Find where the given text appears and provide that cell's center as [X, Y] coordinate. 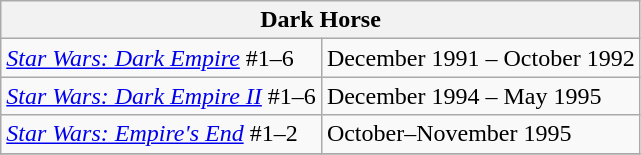
Star Wars: Empire's End #1–2 [162, 134]
December 1991 – October 1992 [480, 58]
Star Wars: Dark Empire #1–6 [162, 58]
Dark Horse [321, 20]
Star Wars: Dark Empire II #1–6 [162, 96]
December 1994 – May 1995 [480, 96]
October–November 1995 [480, 134]
